Locate the cell with the specified text and output its [x, y] center coordinate. 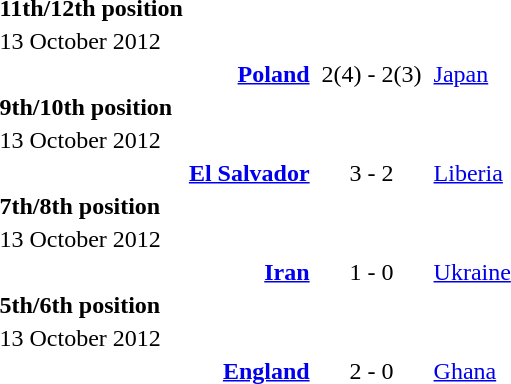
El Salvador [249, 173]
3 - 2 [372, 173]
1 - 0 [372, 272]
Iran [249, 272]
Poland [249, 74]
2(4) - 2(3) [372, 74]
